Find where the given text appears and provide that cell's center as (x, y) coordinate. 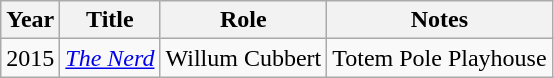
Totem Pole Playhouse (440, 58)
Willum Cubbert (244, 58)
Notes (440, 20)
Year (30, 20)
Title (110, 20)
The Nerd (110, 58)
2015 (30, 58)
Role (244, 20)
